From the cell containing the given text, extract its center point as [x, y] coordinate. 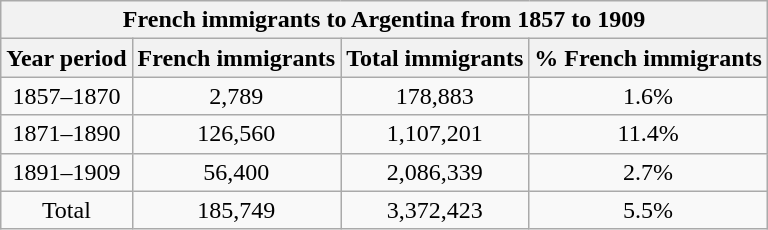
56,400 [236, 172]
Total [66, 210]
3,372,423 [435, 210]
5.5% [648, 210]
1871–1890 [66, 134]
2,789 [236, 96]
French immigrants to Argentina from 1857 to 1909 [384, 20]
178,883 [435, 96]
Total immigrants [435, 58]
2.7% [648, 172]
1891–1909 [66, 172]
1,107,201 [435, 134]
% French immigrants [648, 58]
1857–1870 [66, 96]
2,086,339 [435, 172]
11.4% [648, 134]
French immigrants [236, 58]
1.6% [648, 96]
Year period [66, 58]
185,749 [236, 210]
126,560 [236, 134]
